Find where the given text appears and provide that cell's center as [X, Y] coordinate. 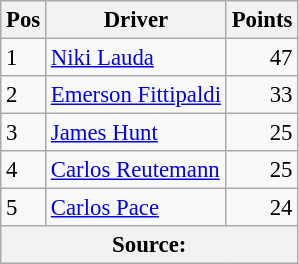
4 [24, 170]
Points [262, 20]
Niki Lauda [136, 58]
Source: [150, 245]
Emerson Fittipaldi [136, 95]
Carlos Reutemann [136, 170]
3 [24, 133]
Driver [136, 20]
2 [24, 95]
1 [24, 58]
James Hunt [136, 133]
Carlos Pace [136, 208]
47 [262, 58]
24 [262, 208]
5 [24, 208]
Pos [24, 20]
33 [262, 95]
